Identify which cell holds the provided text, then report its (X, Y) central coordinate. 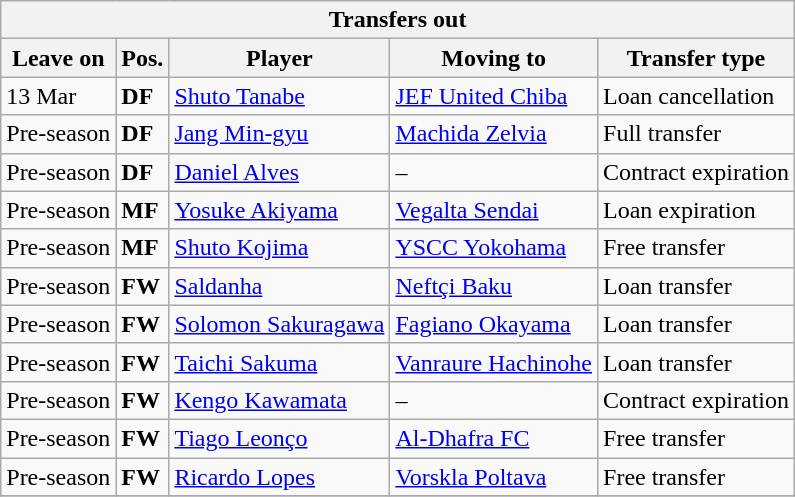
YSCC Yokohama (494, 248)
13 Mar (58, 96)
Moving to (494, 58)
Player (280, 58)
Vanraure Hachinohe (494, 362)
Yosuke Akiyama (280, 210)
Loan expiration (696, 210)
Shuto Kojima (280, 248)
Tiago Leonço (280, 438)
Shuto Tanabe (280, 96)
Solomon Sakuragawa (280, 324)
Pos. (142, 58)
Neftçi Baku (494, 286)
Leave on (58, 58)
Transfers out (398, 20)
Transfer type (696, 58)
JEF United Chiba (494, 96)
Daniel Alves (280, 172)
Taichi Sakuma (280, 362)
Loan cancellation (696, 96)
Ricardo Lopes (280, 477)
Saldanha (280, 286)
Vegalta Sendai (494, 210)
Kengo Kawamata (280, 400)
Fagiano Okayama (494, 324)
Al-Dhafra FC (494, 438)
Full transfer (696, 134)
Machida Zelvia (494, 134)
Vorskla Poltava (494, 477)
Jang Min-gyu (280, 134)
